Detect which cell encompasses the target text, then output its (X, Y) center coordinate. 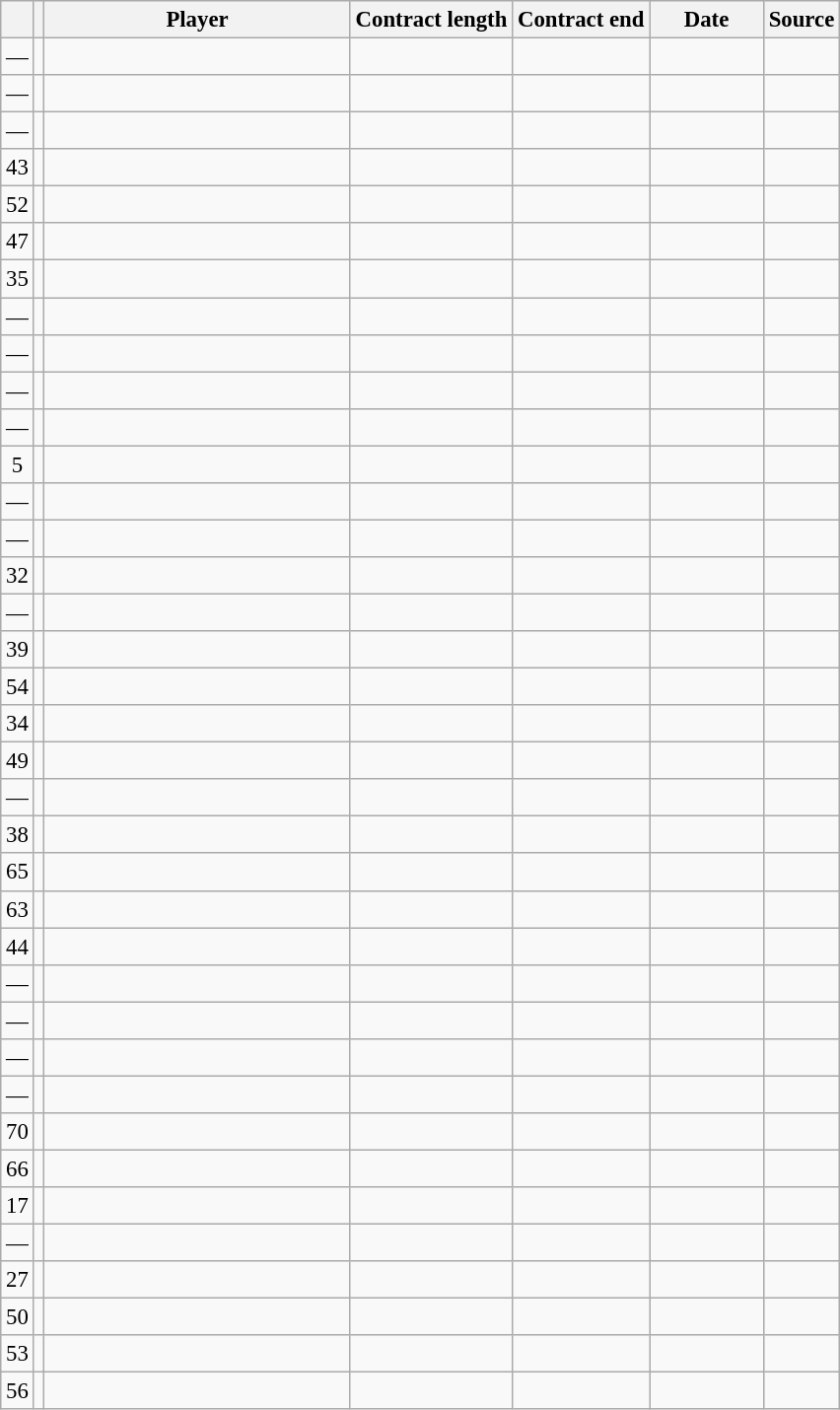
43 (18, 168)
66 (18, 1168)
Contract end (582, 20)
65 (18, 873)
Source (801, 20)
17 (18, 1206)
38 (18, 835)
35 (18, 279)
63 (18, 909)
47 (18, 242)
39 (18, 650)
52 (18, 205)
50 (18, 1317)
Player (197, 20)
54 (18, 687)
34 (18, 724)
Contract length (431, 20)
56 (18, 1391)
49 (18, 761)
Date (707, 20)
53 (18, 1354)
27 (18, 1280)
5 (18, 464)
70 (18, 1132)
32 (18, 576)
44 (18, 947)
